Search for the cell housing the specified text and yield its (x, y) center coordinate. 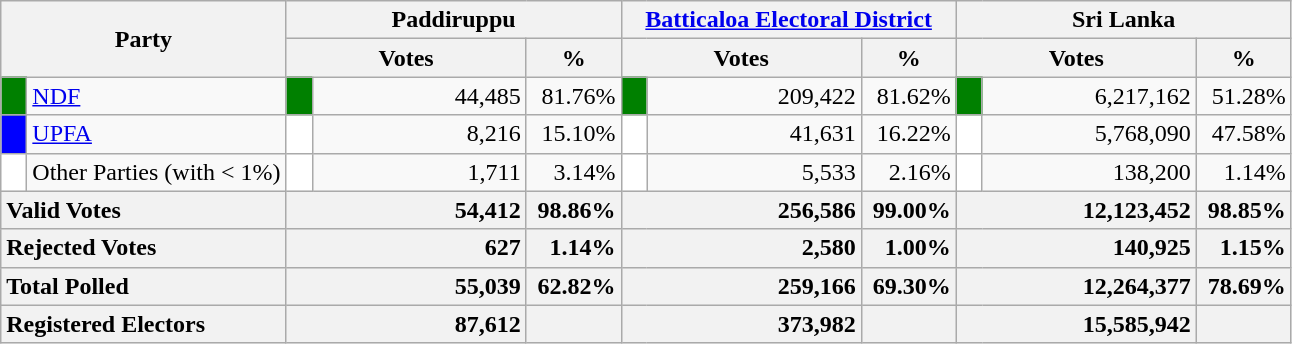
1,711 (419, 172)
373,982 (741, 324)
Valid Votes (144, 210)
UPFA (156, 134)
12,264,377 (1076, 286)
259,166 (741, 286)
256,586 (741, 210)
5,768,090 (1089, 134)
16.22% (908, 134)
5,533 (754, 172)
Paddiruppu (454, 20)
6,217,162 (1089, 96)
627 (406, 248)
81.76% (574, 96)
81.62% (908, 96)
3.14% (574, 172)
Batticaloa Electoral District (788, 20)
44,485 (419, 96)
1.00% (908, 248)
138,200 (1089, 172)
55,039 (406, 286)
99.00% (908, 210)
Rejected Votes (144, 248)
Registered Electors (144, 324)
NDF (156, 96)
8,216 (419, 134)
15.10% (574, 134)
15,585,942 (1076, 324)
12,123,452 (1076, 210)
Total Polled (144, 286)
Sri Lanka (1124, 20)
69.30% (908, 286)
2,580 (741, 248)
Other Parties (with < 1%) (156, 172)
2.16% (908, 172)
47.58% (1244, 134)
209,422 (754, 96)
140,925 (1076, 248)
41,631 (754, 134)
98.86% (574, 210)
87,612 (406, 324)
62.82% (574, 286)
Party (144, 39)
51.28% (1244, 96)
54,412 (406, 210)
78.69% (1244, 286)
1.15% (1244, 248)
98.85% (1244, 210)
